From the cell containing the given text, extract its center point as (X, Y) coordinate. 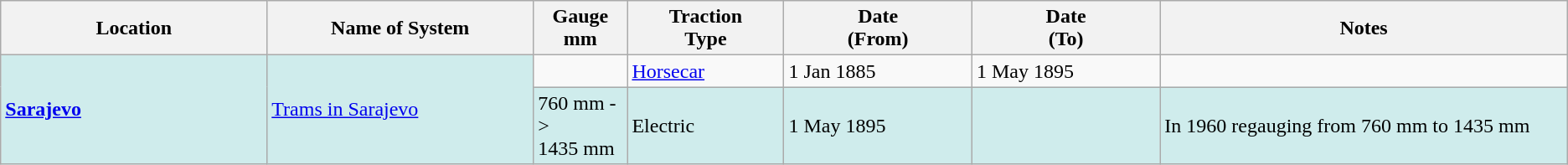
Trams in Sarajevo (400, 110)
Date (To) (1065, 28)
760 mm -> 1435 mm (580, 126)
In 1960 regauging from 760 mm to 1435 mm (1364, 126)
Date (From) (878, 28)
Name of System (400, 28)
TractionType (705, 28)
Sarajevo (134, 110)
Horsecar (705, 71)
1 Jan 1885 (878, 71)
Electric (705, 126)
Gauge mm (580, 28)
Location (134, 28)
Notes (1364, 28)
